Identify which cell holds the provided text, then report its (x, y) central coordinate. 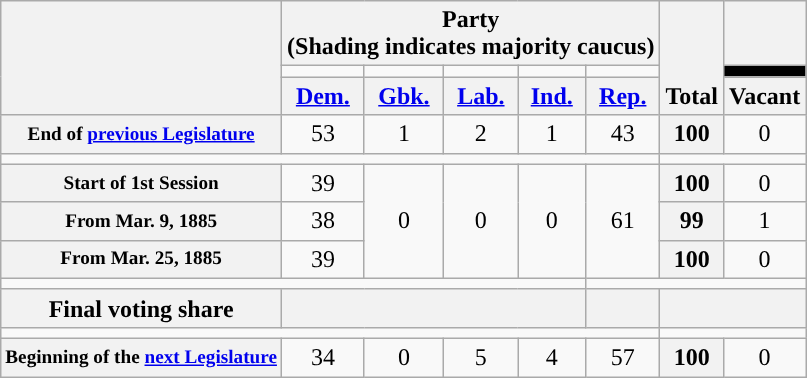
Lab. (481, 96)
Final voting share (142, 308)
Vacant (764, 96)
Beginning of the next Legislature (142, 357)
99 (692, 221)
53 (324, 134)
From Mar. 9, 1885 (142, 221)
4 (552, 357)
34 (324, 357)
Total (692, 58)
From Mar. 25, 1885 (142, 259)
43 (623, 134)
Rep. (623, 96)
Ind. (552, 96)
61 (623, 221)
Gbk. (404, 96)
End of previous Legislature (142, 134)
Start of 1st Session (142, 183)
5 (481, 357)
2 (481, 134)
Dem. (324, 96)
Party (Shading indicates majority caucus) (471, 34)
38 (324, 221)
57 (623, 357)
